Search for the cell housing the specified text and yield its (x, y) center coordinate. 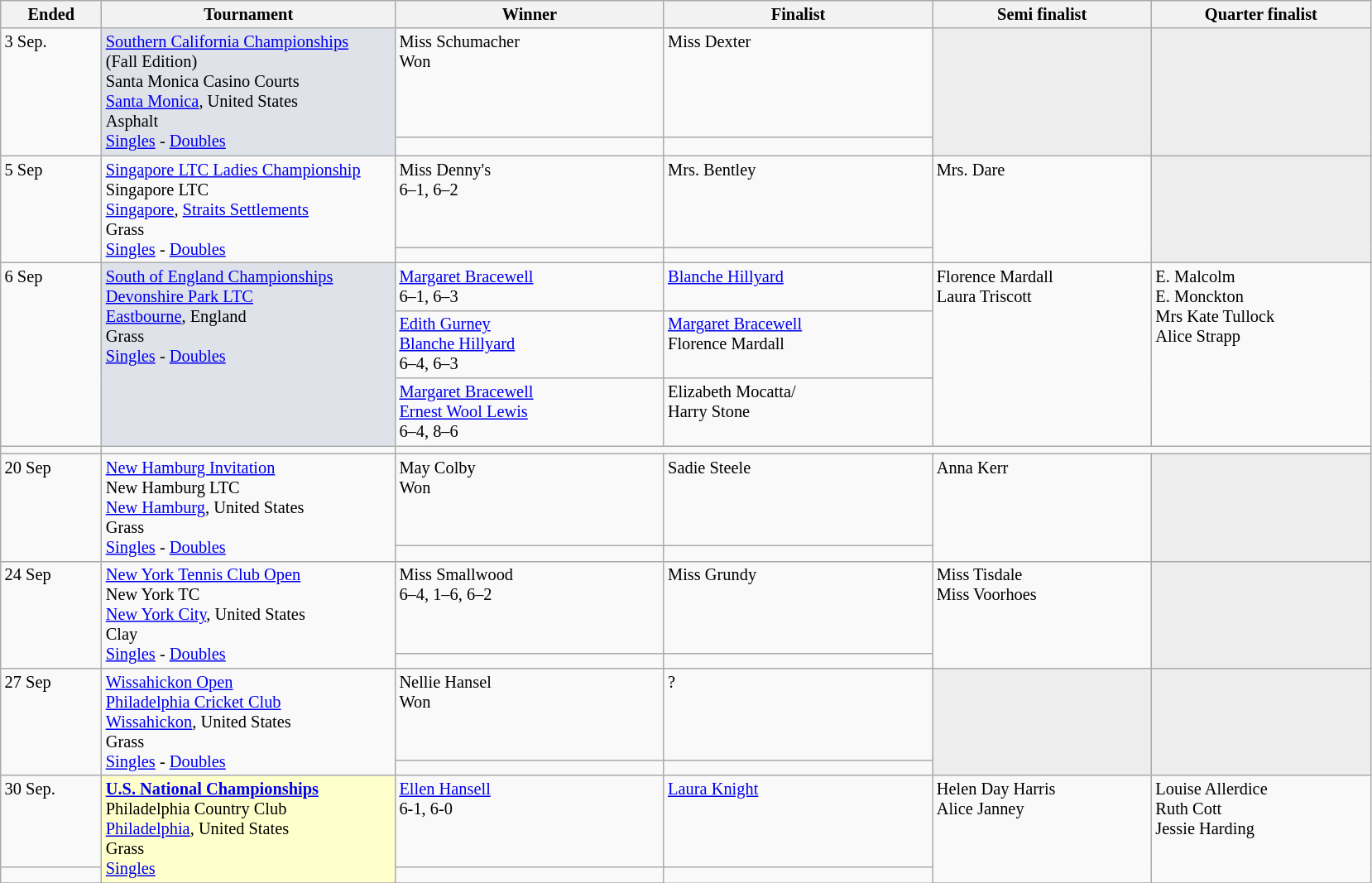
Nellie HanselWon (530, 713)
Quarter finalist (1261, 14)
Mrs. Bentley (798, 202)
Semi finalist (1043, 14)
Sadie Steele (798, 500)
20 Sep (51, 507)
New York Tennis Club OpenNew York TCNew York City, United StatesClaySingles - Doubles (248, 615)
5 Sep (51, 209)
6 Sep (51, 354)
Miss Smallwood6–4, 1–6, 6–2 (530, 607)
3 Sep. (51, 92)
Southern California Championships(Fall Edition)Santa Monica Casino CourtsSanta Monica, United StatesAsphaltSingles - Doubles (248, 92)
Winner (530, 14)
Edith Gurney Blanche Hillyard6–4, 6–3 (530, 344)
Louise Allerdice Ruth Cott Jessie Harding (1261, 829)
Elizabeth Mocatta/ Harry Stone (798, 412)
Miss Grundy (798, 607)
E. Malcolm E. MoncktonMrs Kate Tullock Alice Strapp (1261, 354)
27 Sep (51, 722)
Miss Dexter (798, 83)
Miss Denny's6–1, 6–2 (530, 202)
Helen Day Harris Alice Janney (1043, 829)
Margaret Bracewell Florence Mardall (798, 344)
Ellen Hansell6-1, 6-0 (530, 821)
New Hamburg InvitationNew Hamburg LTC New Hamburg, United StatesGrassSingles - Doubles (248, 507)
Ended (51, 14)
Florence Mardall Laura Triscott (1043, 354)
May ColbyWon (530, 500)
Margaret Bracewell6–1, 6–3 (530, 286)
U.S. National ChampionshipsPhiladelphia Country ClubPhiladelphia, United StatesGrassSingles (248, 829)
24 Sep (51, 615)
Singapore LTC Ladies ChampionshipSingapore LTCSingapore, Straits SettlementsGrassSingles - Doubles (248, 209)
South of England ChampionshipsDevonshire Park LTCEastbourne, EnglandGrassSingles - Doubles (248, 354)
Finalist (798, 14)
? (798, 713)
Miss SchumacherWon (530, 83)
Margaret Bracewell Ernest Wool Lewis 6–4, 8–6 (530, 412)
Wissahickon OpenPhiladelphia Cricket ClubWissahickon, United StatesGrassSingles - Doubles (248, 722)
Tournament (248, 14)
Blanche Hillyard (798, 286)
Anna Kerr (1043, 507)
Miss Tisdale Miss Voorhoes (1043, 615)
Laura Knight (798, 821)
30 Sep. (51, 821)
Mrs. Dare (1043, 209)
